Extract the [X, Y] coordinate from the center of the cell holding the provided text.  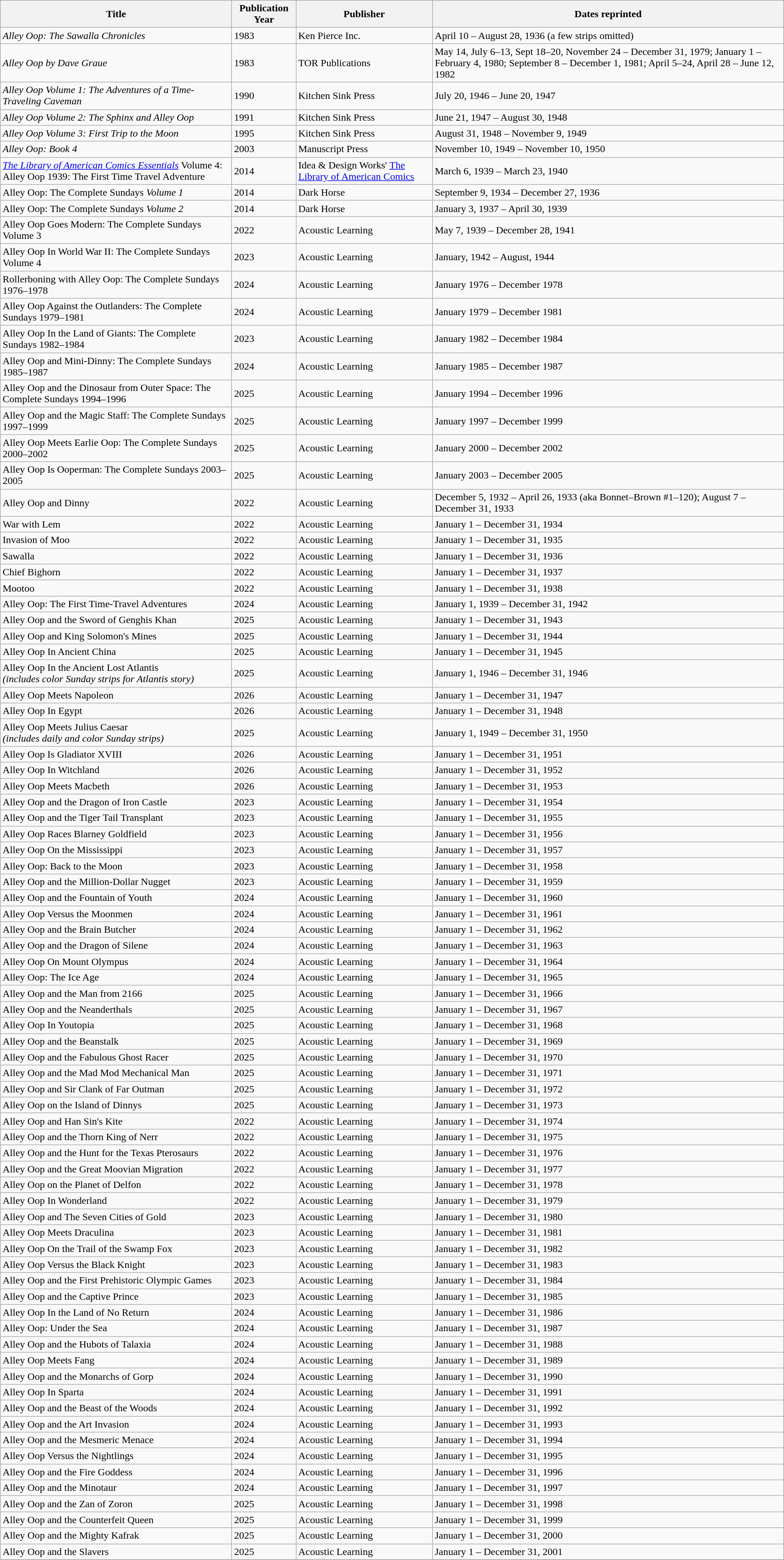
January 1 – December 31, 1965 [608, 978]
Alley Oop and the Sword of Genghis Khan [116, 620]
Invasion of Moo [116, 540]
Alley Oop On the Mississippi [116, 850]
January 1 – December 31, 1992 [608, 1408]
January 1 – December 31, 1997 [608, 1488]
Alley Oop and Mini-Dinny: The Complete Sundays 1985–1987 [116, 366]
January 1 – December 31, 1934 [608, 524]
Chief Bighorn [116, 572]
January 1 – December 31, 1961 [608, 914]
Alley Oop Meets Macbeth [116, 786]
Alley Oop: The First Time-Travel Adventures [116, 604]
June 21, 1947 – August 30, 1948 [608, 117]
Alley Oop and the Beast of the Woods [116, 1408]
January 1 – December 31, 1982 [608, 1249]
January 1 – December 31, 1947 [608, 695]
January 1 – December 31, 1978 [608, 1185]
Alley Oop: The Ice Age [116, 978]
January 1985 – December 1987 [608, 366]
Alley Oop and the Slavers [116, 1552]
January 1 – December 31, 1998 [608, 1504]
Alley Oop and the First Prehistoric Olympic Games [116, 1281]
TOR Publications [364, 63]
January 1 – December 31, 1999 [608, 1520]
Alley Oop and the Fountain of Youth [116, 898]
Alley Oop: The Complete Sundays Volume 2 [116, 208]
Alley Oop Is Gladiator XVIII [116, 754]
January 1 – December 31, 1955 [608, 818]
January 1 – December 31, 1979 [608, 1201]
Alley Oop and the Thorn King of Nerr [116, 1137]
Alley Oop and the Mighty Kafrak [116, 1536]
Rollerboning with Alley Oop: The Complete Sundays 1976–1978 [116, 284]
Alley Oop Volume 1: The Adventures of a Time-Traveling Caveman [116, 96]
Alley Oop Is Ooperman: The Complete Sundays 2003–2005 [116, 475]
January 1 – December 31, 1972 [608, 1089]
January 1 – December 31, 1977 [608, 1169]
January 1 – December 31, 1989 [608, 1360]
Alley Oop and the Magic Staff: The Complete Sundays 1997–1999 [116, 421]
January 1 – December 31, 1976 [608, 1153]
Ken Pierce Inc. [364, 36]
May 7, 1939 – December 28, 1941 [608, 230]
Alley Oop: Back to the Moon [116, 866]
Manuscript Press [364, 149]
Alley Oop and King Solomon's Mines [116, 636]
Alley Oop In Witchland [116, 770]
January 1 – December 31, 1953 [608, 786]
Alley Oop In the Land of No Return [116, 1312]
Alley Oop and the Fabulous Ghost Racer [116, 1057]
January 1 – December 31, 1963 [608, 946]
Alley Oop and Sir Clank of Far Outman [116, 1089]
Alley Oop and the Dinosaur from Outer Space: The Complete Sundays 1994–1996 [116, 394]
Alley Oop and the Monarchs of Gorp [116, 1376]
Alley Oop and the Fire Goddess [116, 1472]
Alley Oop and the Neanderthals [116, 1009]
April 10 – August 28, 1936 (a few strips omitted) [608, 36]
January 1 – December 31, 1951 [608, 754]
January 1 – December 31, 1987 [608, 1328]
Publisher [364, 14]
Alley Oop In World War II: The Complete Sundays Volume 4 [116, 257]
January 1 – December 31, 1938 [608, 588]
Alley Oop Goes Modern: The Complete Sundays Volume 3 [116, 230]
January 1 – December 31, 1935 [608, 540]
Alley Oop: The Sawalla Chronicles [116, 36]
November 10, 1949 – November 10, 1950 [608, 149]
Alley Oop In Wonderland [116, 1201]
July 20, 1946 – June 20, 1947 [608, 96]
Alley Oop and the Zan of Zoron [116, 1504]
January 1 – December 31, 1954 [608, 802]
January 1 – December 31, 1957 [608, 850]
January 1 – December 31, 1958 [608, 866]
Publication Year [264, 14]
December 5, 1932 – April 26, 1933 (aka Bonnet–Brown #1–120); August 7 – December 31, 1933 [608, 503]
Alley Oop and the Hunt for the Texas Pterosaurs [116, 1153]
January 1976 – December 1978 [608, 284]
Alley Oop Meets Napoleon [116, 695]
January 3, 1937 – April 30, 1939 [608, 208]
January 1 – December 31, 1944 [608, 636]
Alley Oop and the Million-Dollar Nugget [116, 882]
January 1 – December 31, 2001 [608, 1552]
January 1 – December 31, 1983 [608, 1265]
Alley Oop and the Mad Mod Mechanical Man [116, 1073]
Alley Oop and the Captive Prince [116, 1296]
January 1 – December 31, 1995 [608, 1456]
Alley Oop On Mount Olympus [116, 962]
January 1 – December 31, 1966 [608, 993]
January 1979 – December 1981 [608, 312]
Alley Oop Versus the Moonmen [116, 914]
Alley Oop In Ancient China [116, 652]
January 1 – December 31, 1993 [608, 1424]
January 1 – December 31, 1964 [608, 962]
The Library of American Comics Essentials Volume 4: Alley Oop 1939: The First Time Travel Adventure [116, 171]
January 1 – December 31, 1980 [608, 1217]
Mootoo [116, 588]
War with Lem [116, 524]
Alley Oop and the Dragon of Iron Castle [116, 802]
September 9, 1934 – December 27, 1936 [608, 192]
Alley Oop and the Brain Butcher [116, 930]
January 1 – December 31, 1962 [608, 930]
Alley Oop Against the Outlanders: The Complete Sundays 1979–1981 [116, 312]
1990 [264, 96]
Alley Oop Meets Fang [116, 1360]
January 1 – December 31, 1974 [608, 1121]
January 1 – December 31, 1970 [608, 1057]
Alley Oop In Sparta [116, 1392]
January 1 – December 31, 1996 [608, 1472]
Alley Oop Volume 3: First Trip to the Moon [116, 133]
Alley Oop In the Land of Giants: The Complete Sundays 1982–1984 [116, 339]
Alley Oop and the Hubots of Talaxia [116, 1344]
Alley Oop: Book 4 [116, 149]
Alley Oop and the Man from 2166 [116, 993]
Alley Oop: Under the Sea [116, 1328]
January 1 – December 31, 1967 [608, 1009]
January 1 – December 31, 1994 [608, 1440]
Alley Oop and the Counterfeit Queen [116, 1520]
Dates reprinted [608, 14]
Alley Oop In Egypt [116, 711]
January 1 – December 31, 1937 [608, 572]
January 1 – December 31, 1943 [608, 620]
Alley Oop and the Tiger Tail Transplant [116, 818]
January 2000 – December 2002 [608, 448]
Alley Oop and the Dragon of Silene [116, 946]
2003 [264, 149]
Alley Oop Versus the Black Knight [116, 1265]
January 1 – December 31, 1948 [608, 711]
January 1, 1946 – December 31, 1946 [608, 674]
January 1 – December 31, 1969 [608, 1041]
Alley Oop Versus the Nightlings [116, 1456]
January 2003 – December 2005 [608, 475]
1991 [264, 117]
Alley Oop Meets Julius Caesar(includes daily and color Sunday strips) [116, 732]
Alley Oop and the Beanstalk [116, 1041]
January 1 – December 31, 1971 [608, 1073]
Alley Oop and Dinny [116, 503]
January 1, 1949 – December 31, 1950 [608, 732]
January 1 – December 31, 1985 [608, 1296]
Idea & Design Works' The Library of American Comics [364, 171]
January 1 – December 31, 1988 [608, 1344]
Alley Oop Volume 2: The Sphinx and Alley Oop [116, 117]
January 1 – December 31, 1981 [608, 1233]
January 1994 – December 1996 [608, 394]
January 1 – December 31, 1945 [608, 652]
January 1 – December 31, 1973 [608, 1105]
January 1997 – December 1999 [608, 421]
Title [116, 14]
Alley Oop In Youtopia [116, 1025]
Sawalla [116, 556]
Alley Oop On the Trail of the Swamp Fox [116, 1249]
January 1 – December 31, 1968 [608, 1025]
Alley Oop Meets Earlie Oop: The Complete Sundays 2000–2002 [116, 448]
Alley Oop on the Island of Dinnys [116, 1105]
January 1 – December 31, 1959 [608, 882]
January 1 – December 31, 1991 [608, 1392]
January 1 – December 31, 1984 [608, 1281]
January 1 – December 31, 1960 [608, 898]
January 1 – December 31, 2000 [608, 1536]
Alley Oop In the Ancient Lost Atlantis(includes color Sunday strips for Atlantis story) [116, 674]
March 6, 1939 – March 23, 1940 [608, 171]
January 1 – December 31, 1956 [608, 834]
Alley Oop Meets Draculina [116, 1233]
January 1 – December 31, 1936 [608, 556]
Alley Oop and The Seven Cities of Gold [116, 1217]
Alley Oop Races Blarney Goldfield [116, 834]
1995 [264, 133]
Alley Oop and the Mesmeric Menace [116, 1440]
Alley Oop and Han Sin's Kite [116, 1121]
Alley Oop: The Complete Sundays Volume 1 [116, 192]
January 1982 – December 1984 [608, 339]
January, 1942 – August, 1944 [608, 257]
January 1 – December 31, 1952 [608, 770]
January 1 – December 31, 1975 [608, 1137]
Alley Oop and the Great Moovian Migration [116, 1169]
January 1, 1939 – December 31, 1942 [608, 604]
January 1 – December 31, 1986 [608, 1312]
Alley Oop by Dave Graue [116, 63]
Alley Oop and the Minotaur [116, 1488]
Alley Oop on the Planet of Delfon [116, 1185]
January 1 – December 31, 1990 [608, 1376]
August 31, 1948 – November 9, 1949 [608, 133]
Alley Oop and the Art Invasion [116, 1424]
